From the cell containing the given text, extract its center point as [X, Y] coordinate. 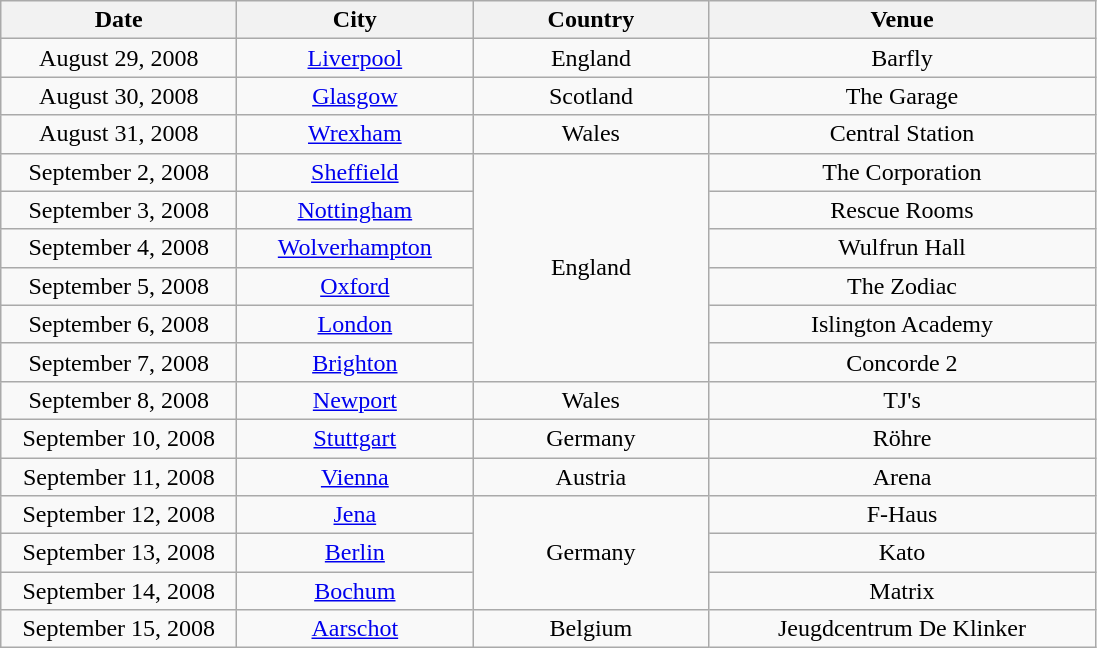
Vienna [355, 477]
September 14, 2008 [119, 591]
Wolverhampton [355, 248]
Austria [591, 477]
September 3, 2008 [119, 210]
London [355, 324]
September 10, 2008 [119, 438]
Central Station [902, 134]
August 29, 2008 [119, 58]
The Garage [902, 96]
September 7, 2008 [119, 362]
Barfly [902, 58]
The Corporation [902, 172]
Matrix [902, 591]
September 2, 2008 [119, 172]
Arena [902, 477]
F-Haus [902, 515]
City [355, 20]
September 15, 2008 [119, 629]
Berlin [355, 553]
Newport [355, 400]
August 31, 2008 [119, 134]
September 4, 2008 [119, 248]
September 13, 2008 [119, 553]
Islington Academy [902, 324]
Bochum [355, 591]
Stuttgart [355, 438]
August 30, 2008 [119, 96]
Röhre [902, 438]
Scotland [591, 96]
September 6, 2008 [119, 324]
Wrexham [355, 134]
Aarschot [355, 629]
September 8, 2008 [119, 400]
Rescue Rooms [902, 210]
Date [119, 20]
September 11, 2008 [119, 477]
Jeugdcentrum De Klinker [902, 629]
Country [591, 20]
Nottingham [355, 210]
The Zodiac [902, 286]
Sheffield [355, 172]
Concorde 2 [902, 362]
Liverpool [355, 58]
Brighton [355, 362]
September 5, 2008 [119, 286]
September 12, 2008 [119, 515]
Belgium [591, 629]
Venue [902, 20]
Glasgow [355, 96]
Oxford [355, 286]
Wulfrun Hall [902, 248]
Kato [902, 553]
Jena [355, 515]
TJ's [902, 400]
